Extract the (x, y) coordinate from the center of the cell holding the provided text.  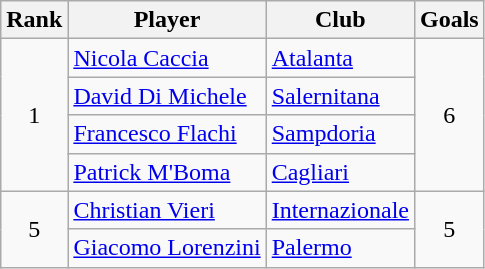
6 (449, 115)
Goals (449, 20)
Giacomo Lorenzini (167, 248)
Cagliari (340, 172)
Francesco Flachi (167, 134)
Player (167, 20)
Patrick M'Boma (167, 172)
Atalanta (340, 58)
David Di Michele (167, 96)
Nicola Caccia (167, 58)
Rank (34, 20)
Internazionale (340, 210)
Sampdoria (340, 134)
1 (34, 115)
Christian Vieri (167, 210)
Club (340, 20)
Palermo (340, 248)
Salernitana (340, 96)
